Search for the cell housing the specified text and yield its (X, Y) center coordinate. 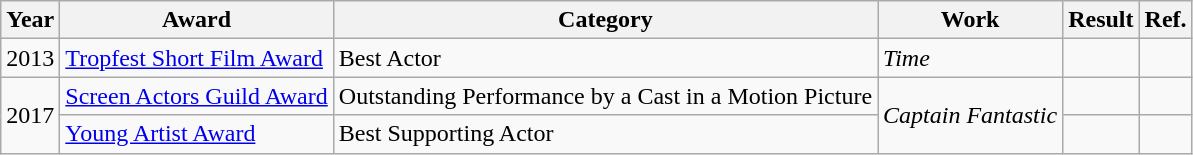
Best Actor (605, 58)
Young Artist Award (196, 134)
2017 (30, 115)
Award (196, 20)
Outstanding Performance by a Cast in a Motion Picture (605, 96)
Tropfest Short Film Award (196, 58)
Result (1101, 20)
Year (30, 20)
Best Supporting Actor (605, 134)
Screen Actors Guild Award (196, 96)
Category (605, 20)
Captain Fantastic (970, 115)
Time (970, 58)
Ref. (1166, 20)
Work (970, 20)
2013 (30, 58)
